Determine the (x, y) coordinate at the center of the cell enclosing the given text.  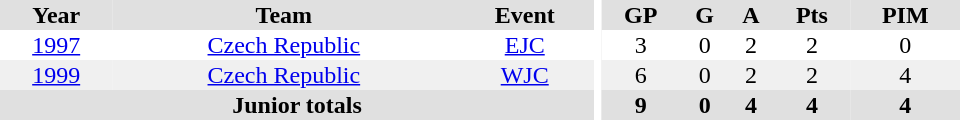
PIM (905, 15)
Year (56, 15)
G (705, 15)
A (752, 15)
WJC (524, 75)
Junior totals (297, 105)
Event (524, 15)
GP (641, 15)
9 (641, 105)
1997 (56, 45)
Pts (812, 15)
EJC (524, 45)
6 (641, 75)
1999 (56, 75)
3 (641, 45)
Team (284, 15)
